Determine the (X, Y) coordinate at the center of the cell enclosing the given text.  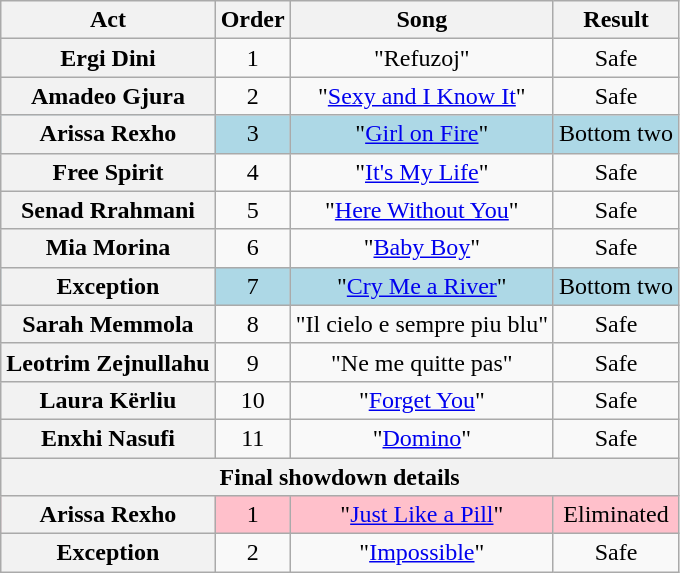
"Impossible" (422, 553)
"Refuzoj" (422, 58)
Enxhi Nasufi (108, 438)
"Just Like a Pill" (422, 515)
9 (252, 362)
Eliminated (616, 515)
"Ne me quitte pas" (422, 362)
"Cry Me a River" (422, 286)
"Baby Boy" (422, 248)
Final showdown details (340, 477)
"Il cielo e sempre piu blu" (422, 324)
Amadeo Gjura (108, 96)
Mia Morina (108, 248)
10 (252, 400)
"Here Without You" (422, 210)
"Domino" (422, 438)
"It's My Life" (422, 172)
"Forget You" (422, 400)
Ergi Dini (108, 58)
"Sexy and I Know It" (422, 96)
Act (108, 20)
4 (252, 172)
6 (252, 248)
Laura Kërliu (108, 400)
Order (252, 20)
8 (252, 324)
5 (252, 210)
Result (616, 20)
7 (252, 286)
"Girl on Fire" (422, 134)
Senad Rrahmani (108, 210)
Leotrim Zejnullahu (108, 362)
Free Spirit (108, 172)
Sarah Memmola (108, 324)
3 (252, 134)
11 (252, 438)
Song (422, 20)
